Determine the [X, Y] coordinate at the center of the cell enclosing the given text.  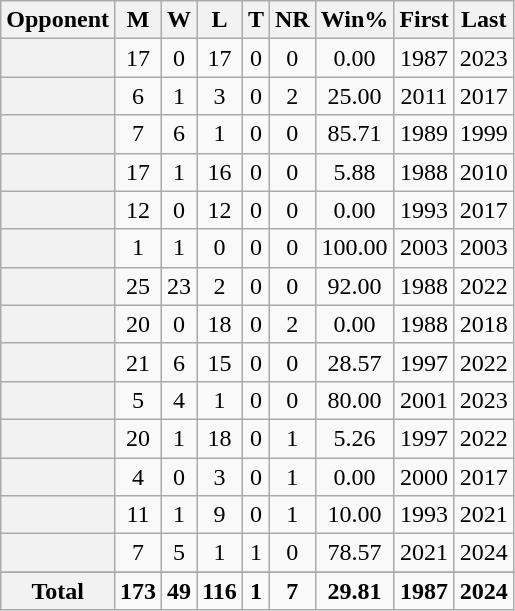
5.26 [354, 438]
Total [58, 591]
L [220, 20]
11 [138, 515]
9 [220, 515]
173 [138, 591]
Last [484, 20]
2000 [424, 477]
100.00 [354, 248]
16 [220, 172]
Opponent [58, 20]
28.57 [354, 362]
2018 [484, 324]
78.57 [354, 553]
85.71 [354, 134]
10.00 [354, 515]
25 [138, 286]
2010 [484, 172]
49 [180, 591]
21 [138, 362]
23 [180, 286]
1999 [484, 134]
116 [220, 591]
1989 [424, 134]
29.81 [354, 591]
15 [220, 362]
92.00 [354, 286]
NR [292, 20]
Win% [354, 20]
25.00 [354, 96]
M [138, 20]
2011 [424, 96]
W [180, 20]
5.88 [354, 172]
T [256, 20]
First [424, 20]
2001 [424, 400]
80.00 [354, 400]
